Capture the cell that displays the provided text and extract its [x, y] central coordinate. 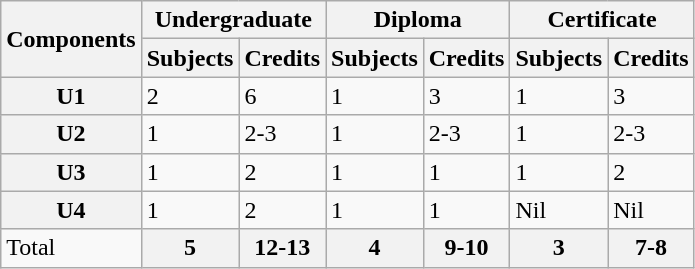
Certificate [602, 20]
U2 [71, 134]
4 [375, 248]
5 [190, 248]
6 [282, 96]
U3 [71, 172]
Total [71, 248]
U4 [71, 210]
Components [71, 39]
Diploma [418, 20]
7-8 [652, 248]
Undergraduate [233, 20]
U1 [71, 96]
9-10 [466, 248]
12-13 [282, 248]
